Identify which cell holds the provided text, then report its [X, Y] central coordinate. 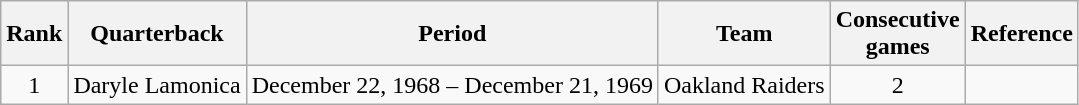
Team [744, 34]
Quarterback [157, 34]
Daryle Lamonica [157, 85]
Reference [1022, 34]
2 [898, 85]
Consecutivegames [898, 34]
Period [452, 34]
December 22, 1968 – December 21, 1969 [452, 85]
Oakland Raiders [744, 85]
Rank [34, 34]
1 [34, 85]
